Identify which cell holds the provided text, then report its [x, y] central coordinate. 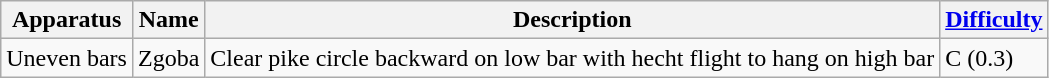
Clear pike circle backward on low bar with hecht flight to hang on high bar [572, 58]
Name [168, 20]
Difficulty [994, 20]
Zgoba [168, 58]
Uneven bars [67, 58]
C (0.3) [994, 58]
Apparatus [67, 20]
Description [572, 20]
